Extract the (x, y) coordinate from the center of the cell holding the provided text.  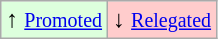
↑ Promoted (54, 20)
↓ Relegated (162, 20)
